Search for the cell housing the specified text and yield its [X, Y] center coordinate. 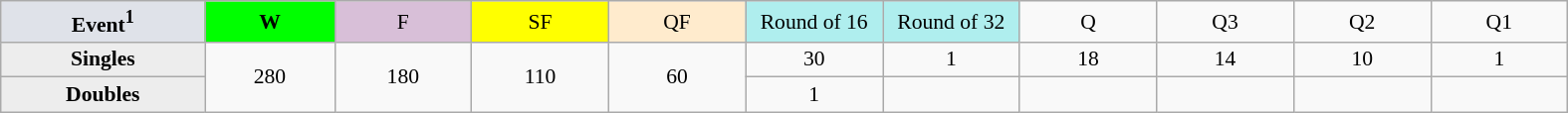
Event1 [104, 22]
14 [1226, 59]
Round of 16 [814, 22]
Q3 [1226, 22]
W [270, 22]
QF [677, 22]
110 [541, 77]
Q1 [1499, 22]
F [403, 22]
18 [1088, 59]
Doubles [104, 95]
SF [541, 22]
180 [403, 77]
30 [814, 59]
10 [1362, 59]
Q2 [1362, 22]
Round of 32 [951, 22]
Singles [104, 59]
Q [1088, 22]
280 [270, 77]
60 [677, 77]
